Capture the cell that displays the provided text and extract its (X, Y) central coordinate. 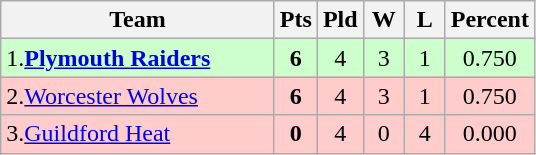
2.Worcester Wolves (138, 96)
Percent (490, 20)
W (384, 20)
Pts (296, 20)
Pld (340, 20)
3.Guildford Heat (138, 134)
1.Plymouth Raiders (138, 58)
0.000 (490, 134)
Team (138, 20)
L (424, 20)
